Identify which cell holds the provided text, then report its (x, y) central coordinate. 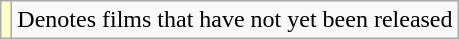
Denotes films that have not yet been released (235, 20)
